Pinpoint the cell where the given text exists, returning its (x, y) midpoint coordinate. 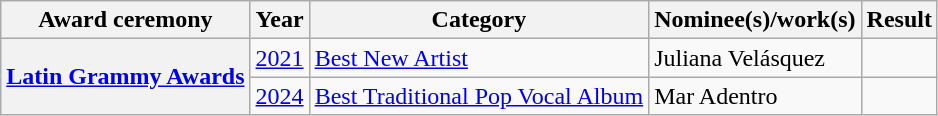
2021 (280, 58)
Best New Artist (479, 58)
Juliana Velásquez (755, 58)
Category (479, 20)
Mar Adentro (755, 96)
Year (280, 20)
Latin Grammy Awards (126, 77)
Result (899, 20)
Best Traditional Pop Vocal Album (479, 96)
2024 (280, 96)
Nominee(s)/work(s) (755, 20)
Award ceremony (126, 20)
